Locate the cell with the specified text and output its (X, Y) center coordinate. 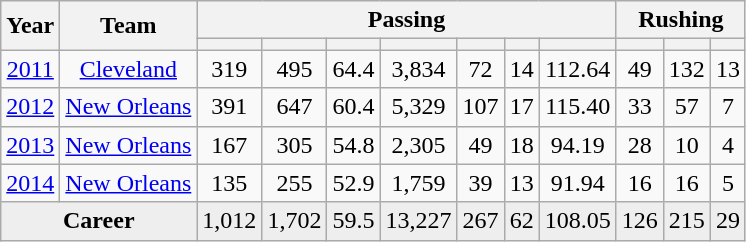
10 (686, 145)
54.8 (354, 145)
305 (294, 145)
1,702 (294, 221)
13,227 (418, 221)
107 (480, 107)
495 (294, 69)
Passing (406, 20)
267 (480, 221)
94.19 (578, 145)
33 (640, 107)
5,329 (418, 107)
18 (522, 145)
62 (522, 221)
2013 (30, 145)
319 (230, 69)
2012 (30, 107)
64.4 (354, 69)
135 (230, 183)
4 (728, 145)
Cleveland (128, 69)
255 (294, 183)
2014 (30, 183)
1,012 (230, 221)
72 (480, 69)
14 (522, 69)
17 (522, 107)
391 (230, 107)
28 (640, 145)
3,834 (418, 69)
29 (728, 221)
Career (99, 221)
Year (30, 26)
126 (640, 221)
91.94 (578, 183)
52.9 (354, 183)
59.5 (354, 221)
112.64 (578, 69)
Team (128, 26)
108.05 (578, 221)
Rushing (680, 20)
167 (230, 145)
2,305 (418, 145)
1,759 (418, 183)
57 (686, 107)
39 (480, 183)
5 (728, 183)
132 (686, 69)
7 (728, 107)
215 (686, 221)
2011 (30, 69)
647 (294, 107)
115.40 (578, 107)
60.4 (354, 107)
